Determine the (x, y) coordinate at the center of the cell enclosing the given text.  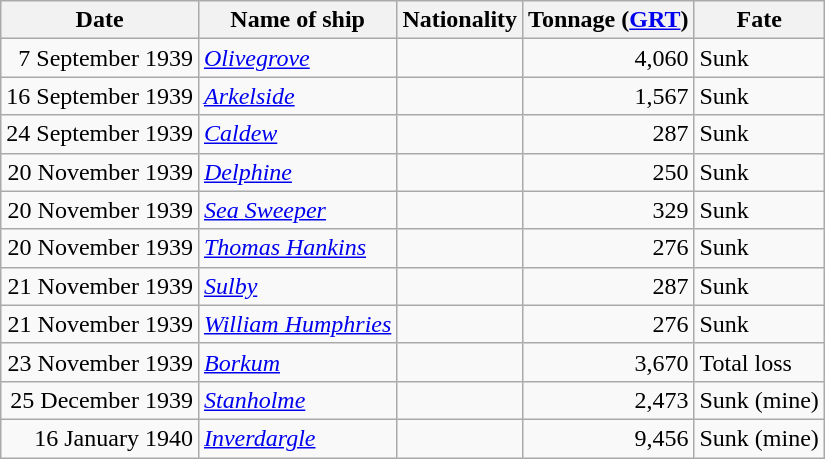
329 (608, 210)
Tonnage (GRT) (608, 20)
Arkelside (297, 96)
Borkum (297, 362)
250 (608, 172)
William Humphries (297, 324)
Fate (759, 20)
Thomas Hankins (297, 248)
Nationality (460, 20)
Total loss (759, 362)
16 January 1940 (100, 438)
Stanholme (297, 400)
Name of ship (297, 20)
3,670 (608, 362)
Inverdargle (297, 438)
Delphine (297, 172)
Olivegrove (297, 58)
25 December 1939 (100, 400)
2,473 (608, 400)
4,060 (608, 58)
7 September 1939 (100, 58)
Sulby (297, 286)
Sea Sweeper (297, 210)
1,567 (608, 96)
24 September 1939 (100, 134)
Date (100, 20)
23 November 1939 (100, 362)
Caldew (297, 134)
9,456 (608, 438)
16 September 1939 (100, 96)
